Search for the cell housing the specified text and yield its (X, Y) center coordinate. 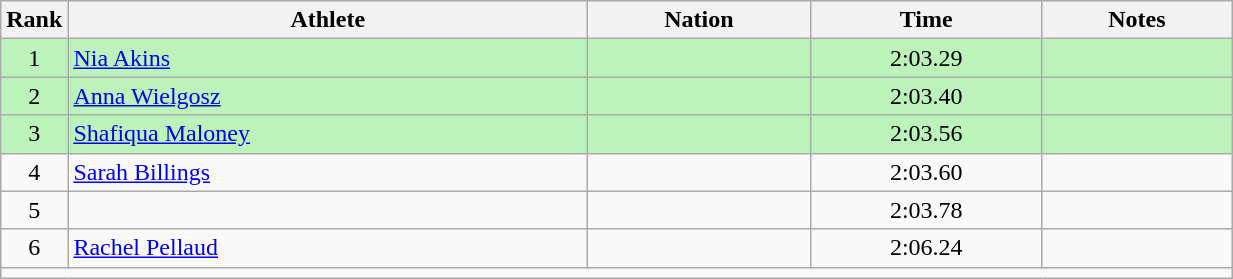
2:03.29 (926, 58)
Athlete (328, 20)
Notes (1136, 20)
4 (34, 172)
2:03.60 (926, 172)
Sarah Billings (328, 172)
Nia Akins (328, 58)
2:03.56 (926, 134)
2:06.24 (926, 248)
Shafiqua Maloney (328, 134)
Rachel Pellaud (328, 248)
5 (34, 210)
1 (34, 58)
3 (34, 134)
Time (926, 20)
6 (34, 248)
Anna Wielgosz (328, 96)
Rank (34, 20)
2 (34, 96)
2:03.40 (926, 96)
Nation (700, 20)
2:03.78 (926, 210)
